Detect which cell encompasses the target text, then output its (X, Y) center coordinate. 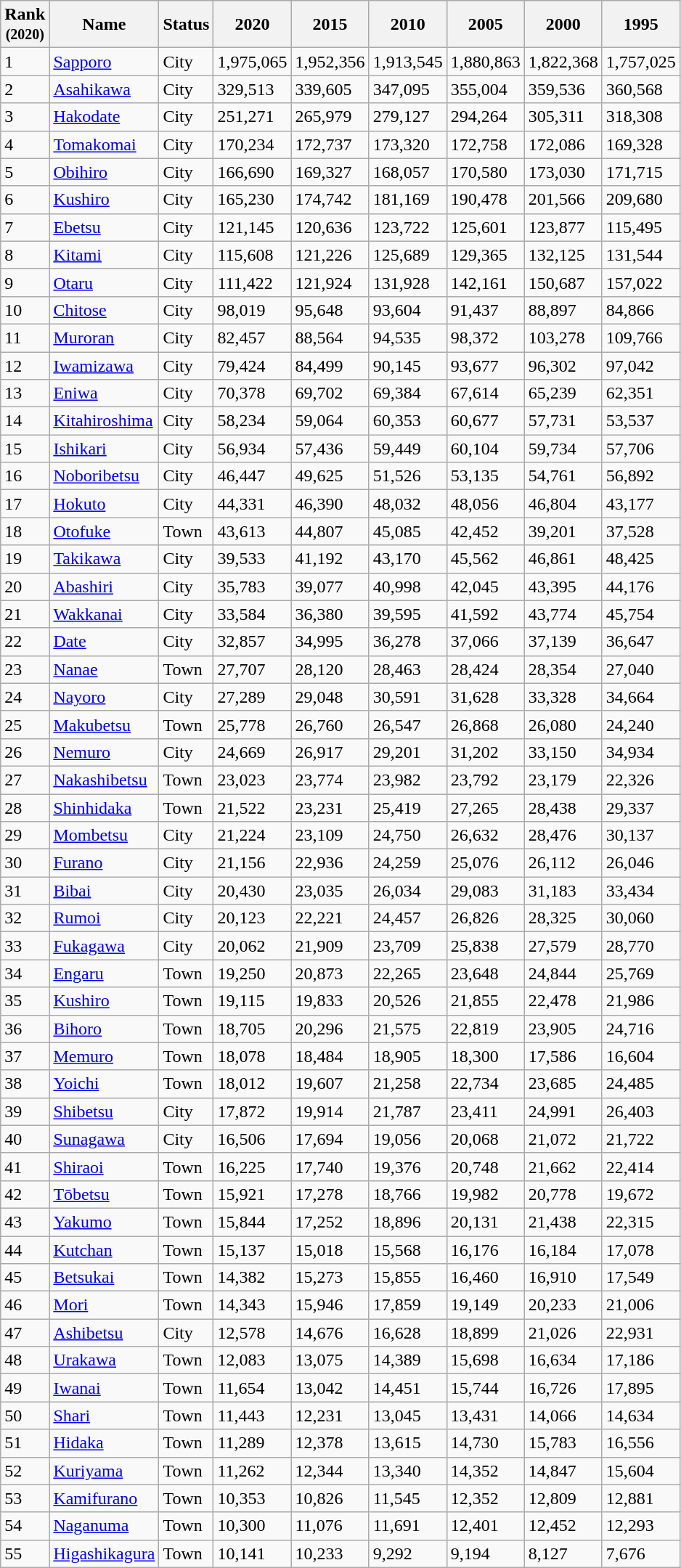
Bihoro (105, 1029)
11,262 (253, 1471)
15,604 (640, 1471)
36,278 (408, 642)
2 (25, 89)
43,774 (563, 614)
15,137 (253, 1249)
23,411 (485, 1111)
17,186 (640, 1360)
172,086 (563, 144)
13,042 (330, 1388)
69,702 (330, 393)
Chitose (105, 310)
18,766 (408, 1194)
54 (25, 1526)
16 (25, 476)
16,506 (253, 1139)
Nayoro (105, 697)
32,857 (253, 642)
41,192 (330, 559)
21,026 (563, 1333)
Ishikari (105, 449)
25,838 (485, 946)
28,476 (563, 836)
355,004 (485, 89)
2015 (330, 25)
14,352 (485, 1471)
15,844 (253, 1222)
20,233 (563, 1305)
1,913,545 (408, 62)
9,194 (485, 1553)
91,437 (485, 310)
18,905 (408, 1056)
26,632 (485, 836)
88,564 (330, 338)
121,924 (330, 282)
29,337 (640, 808)
37,528 (640, 531)
29,201 (408, 752)
209,680 (640, 200)
26,760 (330, 724)
21,855 (485, 1001)
28,463 (408, 669)
42,045 (485, 587)
21,072 (563, 1139)
40,998 (408, 587)
31,183 (563, 891)
60,104 (485, 449)
23,035 (330, 891)
21,722 (640, 1139)
174,742 (330, 200)
25,778 (253, 724)
34 (25, 973)
Kutchan (105, 1249)
29,083 (485, 891)
18,078 (253, 1056)
65,239 (563, 393)
190,478 (485, 200)
57,731 (563, 421)
98,019 (253, 310)
48 (25, 1360)
17,586 (563, 1056)
23,179 (563, 780)
52 (25, 1471)
10,141 (253, 1553)
42 (25, 1194)
360,568 (640, 89)
Obihiro (105, 172)
32 (25, 918)
19,115 (253, 1001)
41 (25, 1167)
142,161 (485, 282)
33,150 (563, 752)
98,372 (485, 338)
20,778 (563, 1194)
48,425 (640, 559)
201,566 (563, 200)
22,221 (330, 918)
172,758 (485, 144)
48,032 (408, 504)
Kamifurano (105, 1498)
1,952,356 (330, 62)
14,451 (408, 1388)
Name (105, 25)
12,881 (640, 1498)
21,575 (408, 1029)
37,066 (485, 642)
60,677 (485, 421)
29,048 (330, 697)
27,040 (640, 669)
Urakawa (105, 1360)
Tomakomai (105, 144)
18,899 (485, 1333)
46,804 (563, 504)
36 (25, 1029)
Hidaka (105, 1443)
60,353 (408, 421)
125,601 (485, 227)
3 (25, 117)
11,654 (253, 1388)
20,526 (408, 1001)
33,434 (640, 891)
17,740 (330, 1167)
90,145 (408, 365)
2000 (563, 25)
53 (25, 1498)
24,259 (408, 863)
Rumoi (105, 918)
69,384 (408, 393)
Status (186, 25)
12,231 (330, 1416)
45,754 (640, 614)
17,252 (330, 1222)
16,460 (485, 1278)
26,547 (408, 724)
22,414 (640, 1167)
125,689 (408, 255)
15,921 (253, 1194)
14,389 (408, 1360)
28,438 (563, 808)
120,636 (330, 227)
24,669 (253, 752)
36,380 (330, 614)
26,112 (563, 863)
9 (25, 282)
26,080 (563, 724)
19 (25, 559)
82,457 (253, 338)
13 (25, 393)
318,308 (640, 117)
20,873 (330, 973)
8,127 (563, 1553)
67,614 (485, 393)
25,076 (485, 863)
21,787 (408, 1111)
115,608 (253, 255)
29 (25, 836)
51,526 (408, 476)
1,975,065 (253, 62)
28,424 (485, 669)
35,783 (253, 587)
20,296 (330, 1029)
24,457 (408, 918)
Yoichi (105, 1084)
7,676 (640, 1553)
111,422 (253, 282)
1,880,863 (485, 62)
22,315 (640, 1222)
Shibetsu (105, 1111)
22 (25, 642)
33 (25, 946)
23,792 (485, 780)
22,819 (485, 1029)
Otofuke (105, 531)
21,522 (253, 808)
39,595 (408, 614)
21,662 (563, 1167)
26,826 (485, 918)
88,897 (563, 310)
18,300 (485, 1056)
39,533 (253, 559)
13,615 (408, 1443)
Fukagawa (105, 946)
16,184 (563, 1249)
28 (25, 808)
26,403 (640, 1111)
34,664 (640, 697)
131,544 (640, 255)
329,513 (253, 89)
33,584 (253, 614)
Hokuto (105, 504)
Makubetsu (105, 724)
4 (25, 144)
10 (25, 310)
41,592 (485, 614)
44,176 (640, 587)
19,833 (330, 1001)
17,895 (640, 1388)
35 (25, 1001)
93,604 (408, 310)
23,023 (253, 780)
10,353 (253, 1498)
59,064 (330, 421)
55 (25, 1553)
Hakodate (105, 117)
166,690 (253, 172)
30,060 (640, 918)
Mori (105, 1305)
26 (25, 752)
14,676 (330, 1333)
Mombetsu (105, 836)
20,123 (253, 918)
172,737 (330, 144)
347,095 (408, 89)
11,289 (253, 1443)
14,343 (253, 1305)
21,986 (640, 1001)
Nanae (105, 669)
121,226 (330, 255)
14,634 (640, 1416)
24,991 (563, 1111)
Iwamizawa (105, 365)
Kitahiroshima (105, 421)
12,344 (330, 1471)
38 (25, 1084)
93,677 (485, 365)
21,438 (563, 1222)
Muroran (105, 338)
19,914 (330, 1111)
15,273 (330, 1278)
53,537 (640, 421)
Abashiri (105, 587)
57,436 (330, 449)
44,331 (253, 504)
94,535 (408, 338)
Betsukai (105, 1278)
2010 (408, 25)
24,240 (640, 724)
20,430 (253, 891)
28,354 (563, 669)
Shinhidaka (105, 808)
171,715 (640, 172)
23,982 (408, 780)
18,705 (253, 1029)
12,401 (485, 1526)
15,855 (408, 1278)
16,726 (563, 1388)
17,694 (330, 1139)
10,300 (253, 1526)
150,687 (563, 282)
165,230 (253, 200)
169,327 (330, 172)
23,709 (408, 946)
21,258 (408, 1084)
27 (25, 780)
Wakkanai (105, 614)
57,706 (640, 449)
251,271 (253, 117)
305,311 (563, 117)
170,580 (485, 172)
7 (25, 227)
40 (25, 1139)
Tōbetsu (105, 1194)
181,169 (408, 200)
27,265 (485, 808)
12,352 (485, 1498)
11,545 (408, 1498)
27,579 (563, 946)
39,077 (330, 587)
Nakashibetsu (105, 780)
11,691 (408, 1526)
Higashikagura (105, 1553)
33,328 (563, 697)
12,293 (640, 1526)
Kuriyama (105, 1471)
19,149 (485, 1305)
12,378 (330, 1443)
46,447 (253, 476)
23,231 (330, 808)
46,861 (563, 559)
22,936 (330, 863)
Memuro (105, 1056)
132,125 (563, 255)
Nemuro (105, 752)
16,176 (485, 1249)
79,424 (253, 365)
19,982 (485, 1194)
Shiraoi (105, 1167)
96,302 (563, 365)
28,325 (563, 918)
26,868 (485, 724)
48,056 (485, 504)
22,478 (563, 1001)
24,750 (408, 836)
9,292 (408, 1553)
Eniwa (105, 393)
25 (25, 724)
1,822,368 (563, 62)
27,707 (253, 669)
45 (25, 1278)
Iwanai (105, 1388)
12,809 (563, 1498)
115,495 (640, 227)
43,170 (408, 559)
21,156 (253, 863)
13,045 (408, 1416)
11 (25, 338)
15,698 (485, 1360)
47 (25, 1333)
121,145 (253, 227)
31,628 (485, 697)
21,909 (330, 946)
23,648 (485, 973)
26,034 (408, 891)
14,847 (563, 1471)
10,233 (330, 1553)
157,022 (640, 282)
95,648 (330, 310)
23,685 (563, 1084)
14 (25, 421)
20,062 (253, 946)
129,365 (485, 255)
21,224 (253, 836)
56,892 (640, 476)
26,046 (640, 863)
21 (25, 614)
10,826 (330, 1498)
1 (25, 62)
46,390 (330, 504)
Ebetsu (105, 227)
42,452 (485, 531)
Furano (105, 863)
103,278 (563, 338)
49,625 (330, 476)
84,499 (330, 365)
20,748 (485, 1167)
6 (25, 200)
59,734 (563, 449)
24,485 (640, 1084)
2020 (253, 25)
20,068 (485, 1139)
13,340 (408, 1471)
97,042 (640, 365)
25,769 (640, 973)
30,137 (640, 836)
26,917 (330, 752)
173,320 (408, 144)
22,734 (485, 1084)
Otaru (105, 282)
18,484 (330, 1056)
Kitami (105, 255)
16,634 (563, 1360)
46 (25, 1305)
170,234 (253, 144)
Takikawa (105, 559)
49 (25, 1388)
34,934 (640, 752)
Engaru (105, 973)
30,591 (408, 697)
19,250 (253, 973)
51 (25, 1443)
44,807 (330, 531)
70,378 (253, 393)
18,896 (408, 1222)
1,757,025 (640, 62)
12,578 (253, 1333)
19,607 (330, 1084)
43 (25, 1222)
Noboribetsu (105, 476)
265,979 (330, 117)
12,452 (563, 1526)
25,419 (408, 808)
23,109 (330, 836)
37 (25, 1056)
15,783 (563, 1443)
59,449 (408, 449)
43,395 (563, 587)
34,995 (330, 642)
109,766 (640, 338)
28,770 (640, 946)
Rank(2020) (25, 25)
Asahikawa (105, 89)
23,905 (563, 1029)
Bibai (105, 891)
8 (25, 255)
16,910 (563, 1278)
339,605 (330, 89)
23 (25, 669)
31,202 (485, 752)
36,647 (640, 642)
14,382 (253, 1278)
24 (25, 697)
Naganuma (105, 1526)
39 (25, 1111)
23,774 (330, 780)
15,744 (485, 1388)
17,872 (253, 1111)
18 (25, 531)
13,431 (485, 1416)
17 (25, 504)
17,278 (330, 1194)
20,131 (485, 1222)
294,264 (485, 117)
15,568 (408, 1249)
39,201 (563, 531)
45,562 (485, 559)
173,030 (563, 172)
62,351 (640, 393)
19,056 (408, 1139)
44 (25, 1249)
5 (25, 172)
22,265 (408, 973)
54,761 (563, 476)
15,018 (330, 1249)
19,672 (640, 1194)
16,604 (640, 1056)
84,866 (640, 310)
17,078 (640, 1249)
58,234 (253, 421)
31 (25, 891)
37,139 (563, 642)
27,289 (253, 697)
21,006 (640, 1305)
45,085 (408, 531)
14,066 (563, 1416)
131,928 (408, 282)
12 (25, 365)
17,859 (408, 1305)
15 (25, 449)
12,083 (253, 1360)
24,844 (563, 973)
16,556 (640, 1443)
359,536 (563, 89)
2005 (485, 25)
Date (105, 642)
30 (25, 863)
22,931 (640, 1333)
169,328 (640, 144)
43,177 (640, 504)
50 (25, 1416)
279,127 (408, 117)
56,934 (253, 449)
14,730 (485, 1443)
168,057 (408, 172)
1995 (640, 25)
43,613 (253, 531)
19,376 (408, 1167)
20 (25, 587)
53,135 (485, 476)
11,076 (330, 1526)
Yakumo (105, 1222)
13,075 (330, 1360)
123,722 (408, 227)
22,326 (640, 780)
Shari (105, 1416)
15,946 (330, 1305)
Ashibetsu (105, 1333)
Sunagawa (105, 1139)
123,877 (563, 227)
24,716 (640, 1029)
17,549 (640, 1278)
Sapporo (105, 62)
18,012 (253, 1084)
16,225 (253, 1167)
16,628 (408, 1333)
11,443 (253, 1416)
28,120 (330, 669)
